Pinpoint the cell where the given text exists, returning its (x, y) midpoint coordinate. 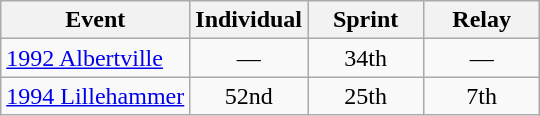
1994 Lillehammer (96, 96)
52nd (249, 96)
Sprint (366, 20)
34th (366, 58)
Event (96, 20)
25th (366, 96)
Relay (482, 20)
7th (482, 96)
1992 Albertville (96, 58)
Individual (249, 20)
